Locate the cell with the specified text and output its [X, Y] center coordinate. 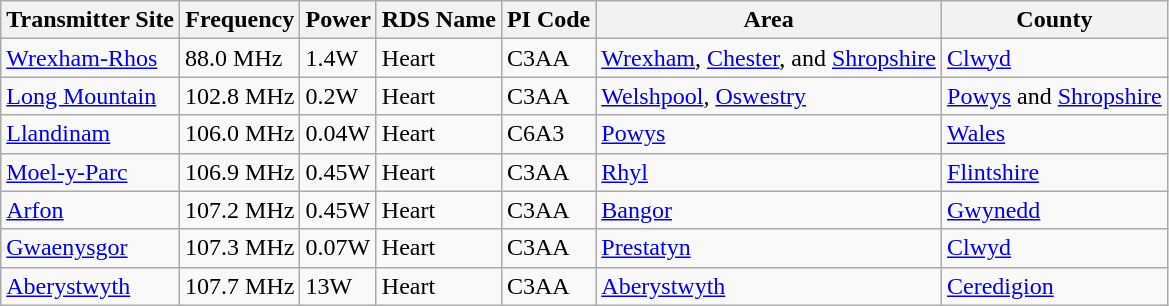
Wrexham-Rhos [90, 58]
Bangor [769, 210]
88.0 MHz [240, 58]
RDS Name [438, 20]
Prestatyn [769, 248]
13W [338, 286]
Llandinam [90, 134]
Wales [1055, 134]
Ceredigion [1055, 286]
Moel-y-Parc [90, 172]
Gwynedd [1055, 210]
106.0 MHz [240, 134]
Long Mountain [90, 96]
Transmitter Site [90, 20]
0.2W [338, 96]
Arfon [90, 210]
Area [769, 20]
Power [338, 20]
Powys [769, 134]
PI Code [548, 20]
C6A3 [548, 134]
County [1055, 20]
Wrexham, Chester, and Shropshire [769, 58]
1.4W [338, 58]
0.07W [338, 248]
107.2 MHz [240, 210]
102.8 MHz [240, 96]
Welshpool, Oswestry [769, 96]
0.04W [338, 134]
Frequency [240, 20]
Gwaenysgor [90, 248]
106.9 MHz [240, 172]
Flintshire [1055, 172]
107.7 MHz [240, 286]
Powys and Shropshire [1055, 96]
107.3 MHz [240, 248]
Rhyl [769, 172]
